Identify which cell holds the provided text, then report its (x, y) central coordinate. 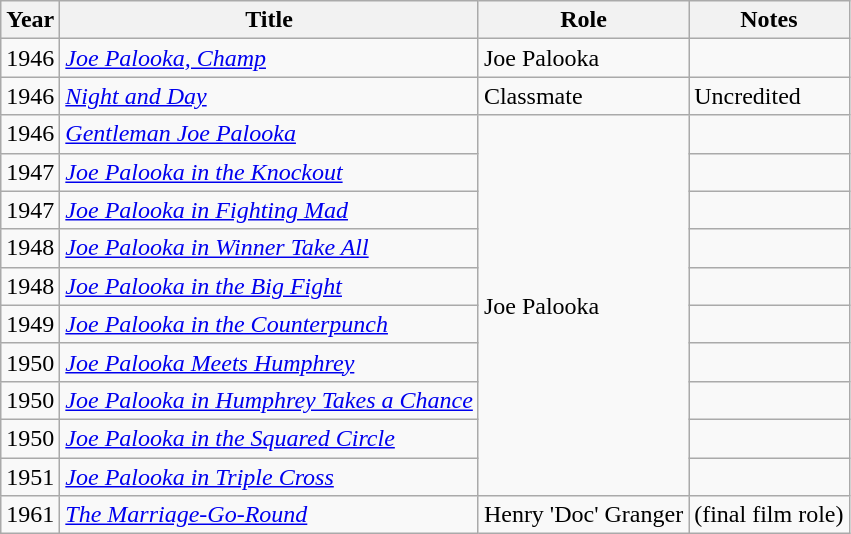
Title (270, 20)
Joe Palooka in the Big Fight (270, 286)
Joe Palooka in Winner Take All (270, 248)
Notes (769, 20)
Joe Palooka in Triple Cross (270, 477)
Role (583, 20)
Henry 'Doc' Granger (583, 515)
1961 (30, 515)
1949 (30, 324)
Year (30, 20)
(final film role) (769, 515)
Night and Day (270, 96)
The Marriage-Go-Round (270, 515)
Joe Palooka, Champ (270, 58)
Joe Palooka in Humphrey Takes a Chance (270, 400)
Joe Palooka Meets Humphrey (270, 362)
Joe Palooka in the Squared Circle (270, 438)
Joe Palooka in Fighting Mad (270, 210)
1951 (30, 477)
Gentleman Joe Palooka (270, 134)
Uncredited (769, 96)
Joe Palooka in the Knockout (270, 172)
Joe Palooka in the Counterpunch (270, 324)
Classmate (583, 96)
